Extract the (X, Y) coordinate from the center of the cell holding the provided text.  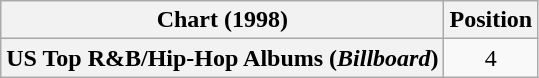
US Top R&B/Hip-Hop Albums (Billboard) (222, 58)
4 (491, 58)
Chart (1998) (222, 20)
Position (491, 20)
